Locate the cell with the specified text and output its (x, y) center coordinate. 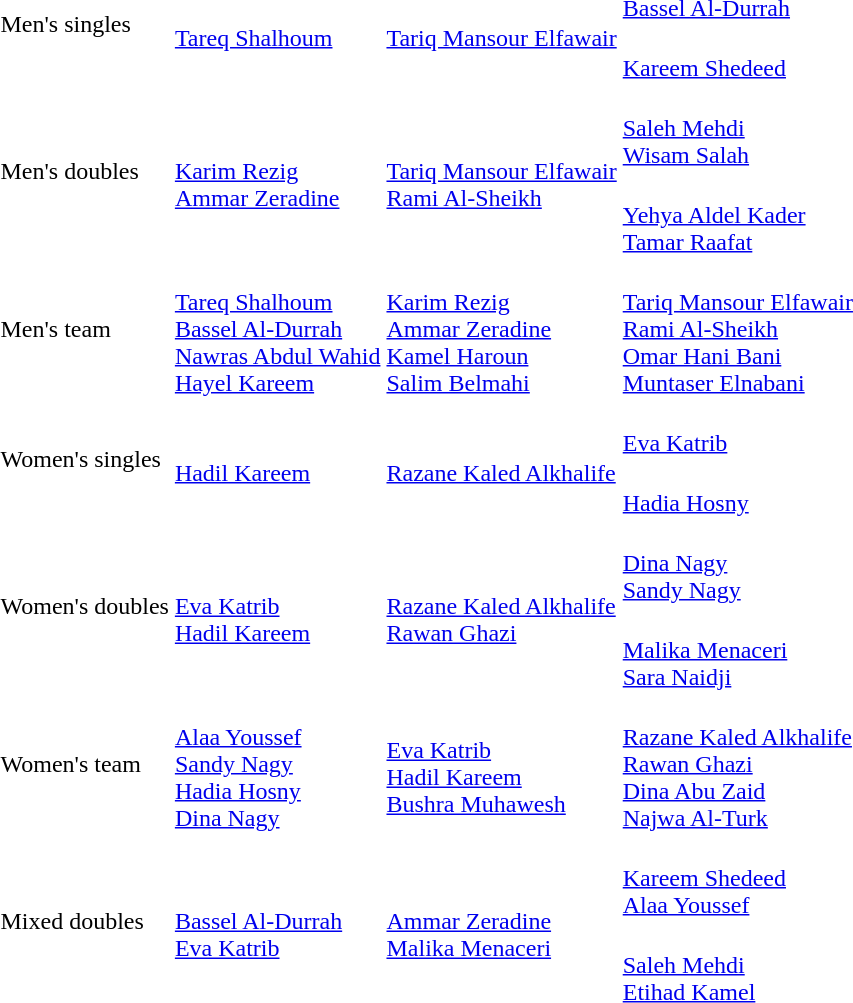
Eva KatribHadil Kareem (278, 606)
Eva KatribHadil KareemBushra Muhawesh (502, 764)
Alaa YoussefSandy NagyHadia HosnyDina Nagy (278, 764)
Karim RezigAmmar ZeradineKamel HarounSalim Belmahi (502, 329)
Hadil Kareem (278, 460)
Razane Kaled Alkhalife (502, 460)
Tareq ShalhoumBassel Al-DurrahNawras Abdul WahidHayel Kareem (278, 329)
Tariq Mansour ElfawairRami Al-Sheikh (502, 172)
Karim RezigAmmar Zeradine (278, 172)
Razane Kaled AlkhalifeRawan Ghazi (502, 606)
